Detect which cell encompasses the target text, then output its (X, Y) center coordinate. 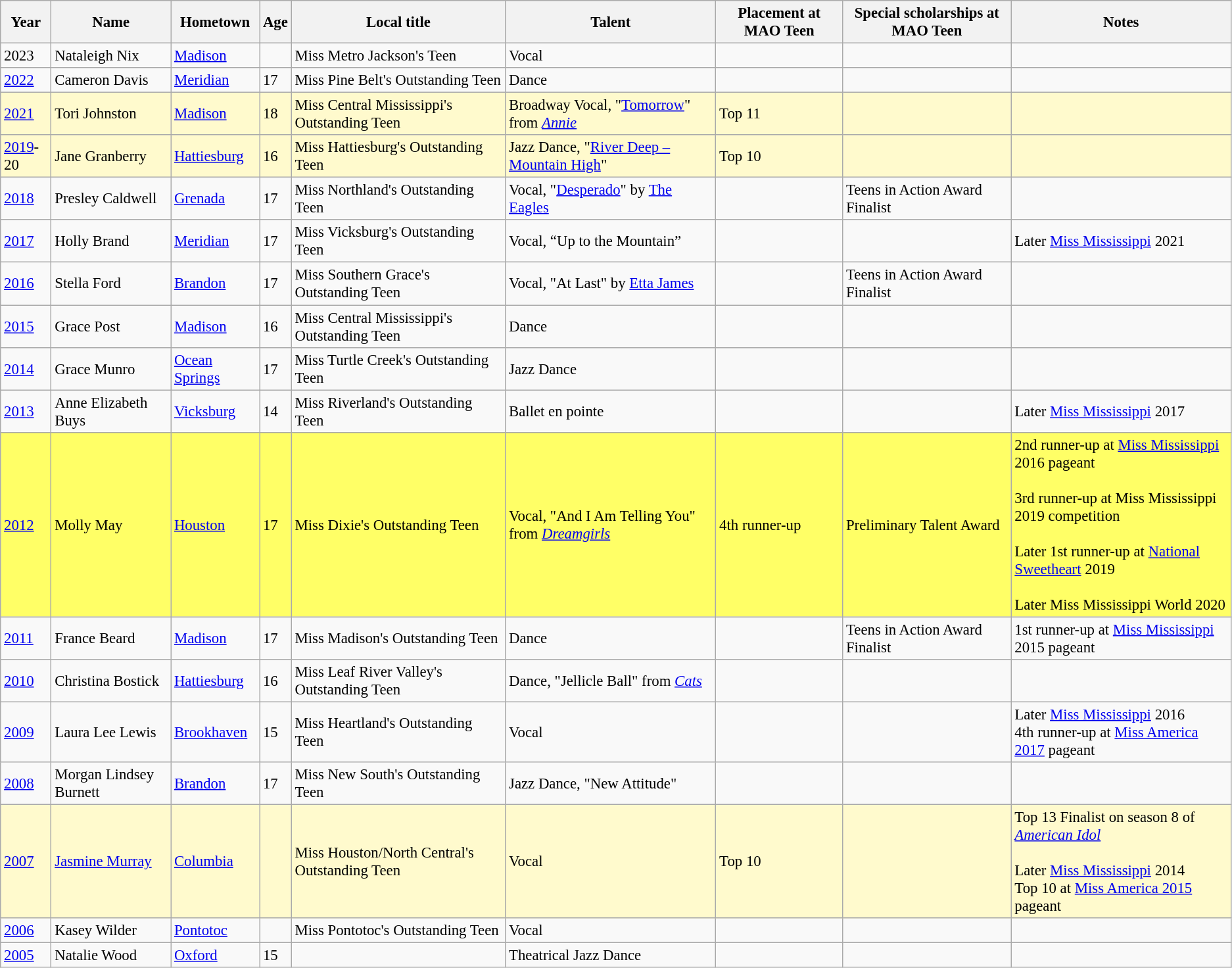
Miss Pine Belt's Outstanding Teen (398, 80)
2016 (26, 284)
2011 (26, 638)
Ballet en pointe (611, 412)
Dance, "Jellicle Ball" from Cats (611, 681)
Grace Munro (111, 368)
Anne Elizabeth Buys (111, 412)
Vocal, "And I Am Telling You" from Dreamgirls (611, 525)
2022 (26, 80)
Houston (216, 525)
2008 (26, 784)
Special scholarships at MAO Teen (927, 22)
2023 (26, 56)
Hometown (216, 22)
Miss Madison's Outstanding Teen (398, 638)
Talent (611, 22)
Preliminary Talent Award (927, 525)
Christina Bostick (111, 681)
Miss Riverland's Outstanding Teen (398, 412)
2005 (26, 956)
Holly Brand (111, 241)
Miss Northland's Outstanding Teen (398, 199)
Jane Granberry (111, 157)
Age (276, 22)
Miss Vicksburg's Outstanding Teen (398, 241)
2010 (26, 681)
Miss Houston/North Central's Outstanding Teen (398, 861)
Later Miss Mississippi 2016 4th runner-up at Miss America 2017 pageant (1121, 732)
Morgan Lindsey Burnett (111, 784)
2015 (26, 326)
Broadway Vocal, "Tomorrow" from Annie (611, 114)
2017 (26, 241)
18 (276, 114)
Nataleigh Nix (111, 56)
2014 (26, 368)
Jazz Dance, "New Attitude" (611, 784)
Vicksburg (216, 412)
Brookhaven (216, 732)
Miss Pontotoc's Outstanding Teen (398, 931)
2019-20 (26, 157)
2007 (26, 861)
2012 (26, 525)
Miss Turtle Creek's Outstanding Teen (398, 368)
Presley Caldwell (111, 199)
Miss Metro Jackson's Teen (398, 56)
Theatrical Jazz Dance (611, 956)
Laura Lee Lewis (111, 732)
2021 (26, 114)
Miss Heartland's Outstanding Teen (398, 732)
Top 13 Finalist on season 8 of American IdolLater Miss Mississippi 2014Top 10 at Miss America 2015 pageant (1121, 861)
Later Miss Mississippi 2021 (1121, 241)
Kasey Wilder (111, 931)
Ocean Springs (216, 368)
Molly May (111, 525)
2009 (26, 732)
Cameron Davis (111, 80)
Year (26, 22)
Top 11 (780, 114)
2018 (26, 199)
Jazz Dance (611, 368)
Jasmine Murray (111, 861)
Jazz Dance, "River Deep – Mountain High" (611, 157)
1st runner-up at Miss Mississippi 2015 pageant (1121, 638)
Miss Hattiesburg's Outstanding Teen (398, 157)
Local title (398, 22)
Notes (1121, 22)
Placement at MAO Teen (780, 22)
2013 (26, 412)
Tori Johnston (111, 114)
Miss Dixie's Outstanding Teen (398, 525)
2006 (26, 931)
Columbia (216, 861)
Miss Southern Grace's Outstanding Teen (398, 284)
Miss Leaf River Valley's Outstanding Teen (398, 681)
Later Miss Mississippi 2017 (1121, 412)
Miss New South's Outstanding Teen (398, 784)
14 (276, 412)
Pontotoc (216, 931)
Oxford (216, 956)
Grace Post (111, 326)
Vocal, “Up to the Mountain” (611, 241)
Natalie Wood (111, 956)
Stella Ford (111, 284)
Grenada (216, 199)
4th runner-up (780, 525)
Vocal, "At Last" by Etta James (611, 284)
Name (111, 22)
France Beard (111, 638)
Vocal, "Desperado" by The Eagles (611, 199)
